Scan for the cell matching the given text and deliver its (x, y) coordinate at center. 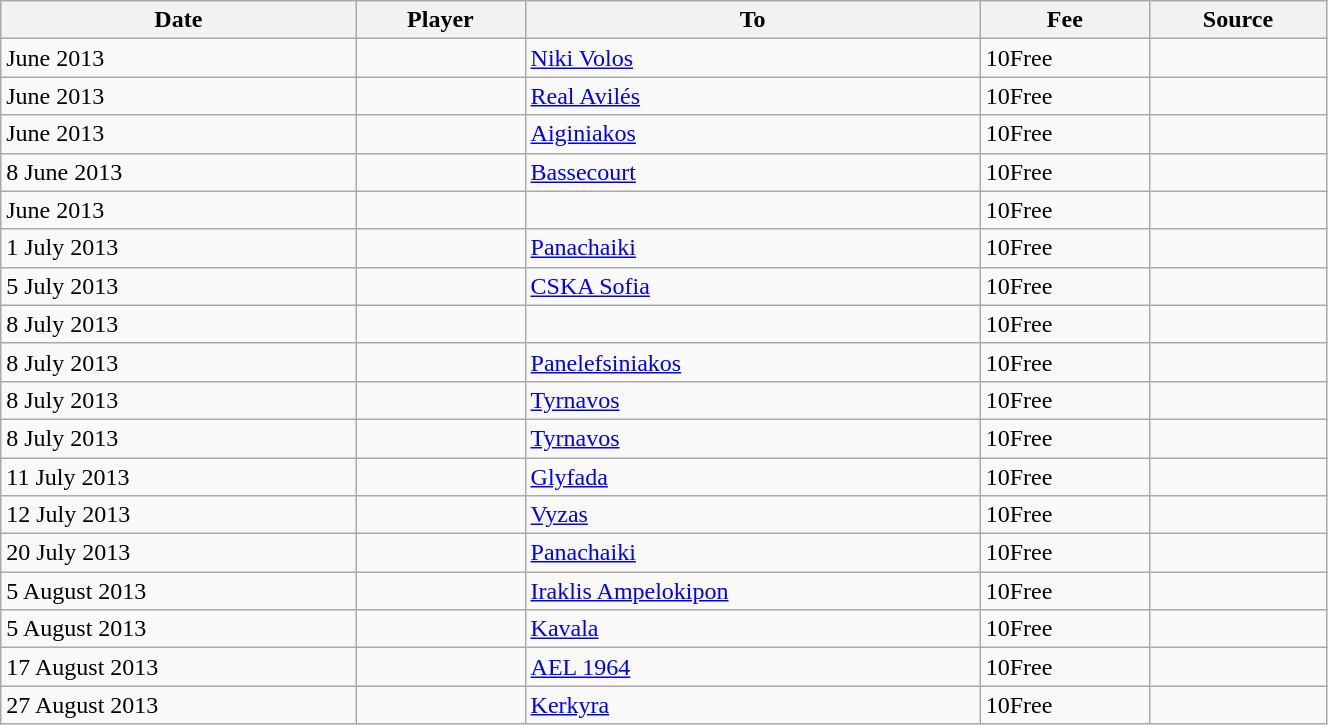
AEL 1964 (752, 667)
Aiginiakos (752, 134)
CSKA Sofia (752, 286)
17 August 2013 (178, 667)
1 July 2013 (178, 248)
Real Avilés (752, 96)
Kerkyra (752, 705)
Bassecourt (752, 172)
Source (1238, 20)
Player (440, 20)
Kavala (752, 629)
20 July 2013 (178, 553)
27 August 2013 (178, 705)
12 July 2013 (178, 515)
Vyzas (752, 515)
Panelefsiniakos (752, 362)
Glyfada (752, 477)
To (752, 20)
Fee (1064, 20)
5 July 2013 (178, 286)
11 July 2013 (178, 477)
Niki Volos (752, 58)
Date (178, 20)
Iraklis Ampelokipon (752, 591)
8 June 2013 (178, 172)
